Provide the [x, y] coordinate of the cell's center where the given text is located.  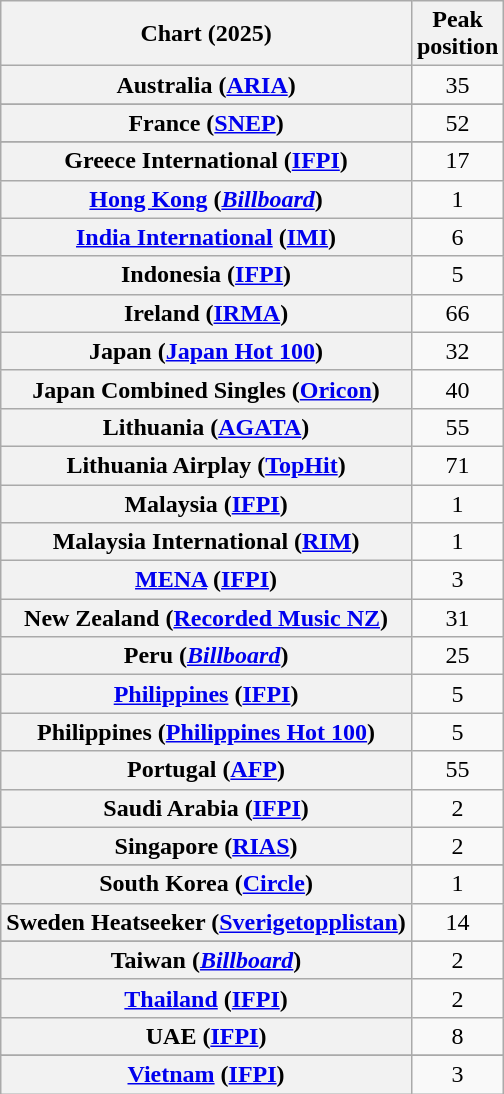
Japan Combined Singles (Oricon) [206, 389]
India International (IMI) [206, 237]
66 [457, 313]
Indonesia (IFPI) [206, 275]
40 [457, 389]
8 [457, 1036]
52 [457, 123]
Saudi Arabia (IFPI) [206, 808]
Portugal (AFP) [206, 770]
Lithuania Airplay (TopHit) [206, 465]
14 [457, 922]
35 [457, 85]
Philippines (IFPI) [206, 694]
Chart (2025) [206, 34]
Australia (ARIA) [206, 85]
New Zealand (Recorded Music NZ) [206, 618]
Peru (Billboard) [206, 656]
31 [457, 618]
Singapore (RIAS) [206, 846]
Malaysia (IFPI) [206, 503]
Philippines (Philippines Hot 100) [206, 732]
32 [457, 351]
17 [457, 161]
Greece International (IFPI) [206, 161]
Thailand (IFPI) [206, 998]
Lithuania (AGATA) [206, 427]
71 [457, 465]
South Korea (Circle) [206, 884]
Sweden Heatseeker (Sverigetopplistan) [206, 922]
MENA (IFPI) [206, 580]
UAE (IFPI) [206, 1036]
Peakposition [457, 34]
Ireland (IRMA) [206, 313]
Malaysia International (RIM) [206, 542]
France (SNEP) [206, 123]
25 [457, 656]
Taiwan (Billboard) [206, 960]
6 [457, 237]
Hong Kong (Billboard) [206, 199]
Vietnam (IFPI) [206, 1074]
Japan (Japan Hot 100) [206, 351]
